From the cell containing the given text, extract its center point as (x, y) coordinate. 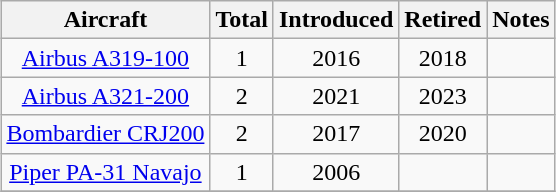
2023 (443, 96)
Notes (521, 20)
Airbus A321-200 (106, 96)
2006 (336, 172)
2021 (336, 96)
2017 (336, 134)
Bombardier CRJ200 (106, 134)
Retired (443, 20)
2016 (336, 58)
Piper PA-31 Navajo (106, 172)
Introduced (336, 20)
Airbus A319-100 (106, 58)
2018 (443, 58)
2020 (443, 134)
Aircraft (106, 20)
Total (242, 20)
